Output the (x, y) coordinate of the center of the cell containing the given text.  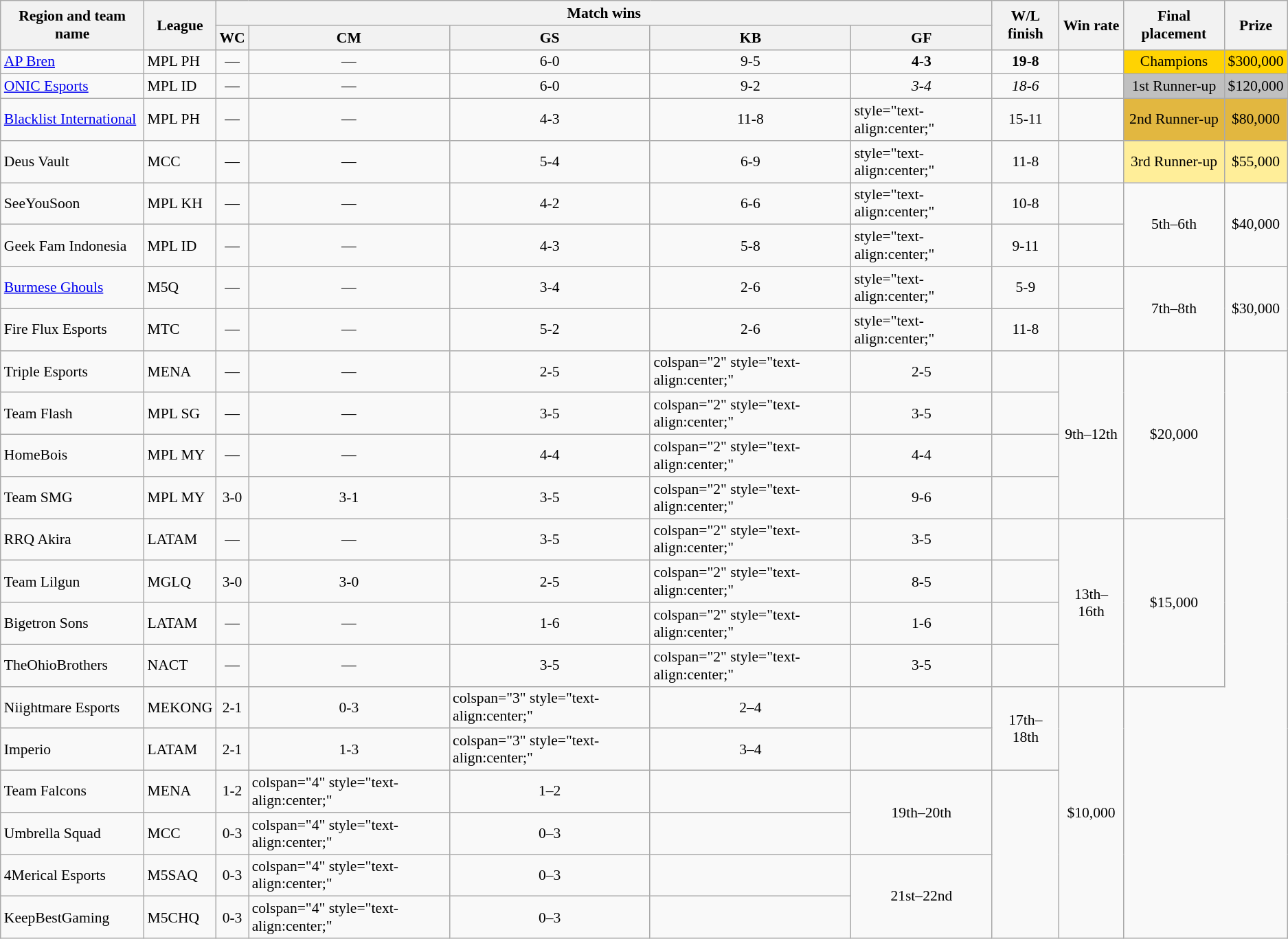
21st–22nd (922, 896)
15-11 (1026, 120)
1-2 (232, 791)
$30,000 (1256, 308)
MGLQ (180, 581)
1-3 (349, 750)
MEKONG (180, 708)
$300,000 (1256, 62)
MTC (180, 330)
9-2 (750, 87)
TheOhioBrothers (73, 665)
Deus Vault (73, 162)
HomeBois (73, 456)
Umbrella Squad (73, 834)
2nd Runner-up (1173, 120)
6-6 (750, 203)
4-2 (550, 203)
NACT (180, 665)
Match wins (604, 13)
$15,000 (1173, 602)
5th–6th (1173, 225)
AP Bren (73, 62)
RRQ Akira (73, 540)
1–2 (550, 791)
9-6 (922, 497)
$80,000 (1256, 120)
Team Lilgun (73, 581)
Niightmare Esports (73, 708)
19th–20th (922, 813)
5-2 (550, 330)
Burmese Ghouls (73, 287)
KeepBestGaming (73, 918)
3–4 (750, 750)
CM (349, 38)
GS (550, 38)
9-5 (750, 62)
Region and team name (73, 25)
$55,000 (1256, 162)
Win rate (1092, 25)
$20,000 (1173, 434)
Fire Flux Esports (73, 330)
Team Falcons (73, 791)
SeeYouSoon (73, 203)
M5CHQ (180, 918)
8-5 (922, 581)
9-11 (1026, 246)
GF (922, 38)
5-4 (550, 162)
3rd Runner-up (1173, 162)
19-8 (1026, 62)
$10,000 (1092, 812)
1st Runner-up (1173, 87)
WC (232, 38)
$40,000 (1256, 225)
KB (750, 38)
Prize (1256, 25)
7th–8th (1173, 308)
10-8 (1026, 203)
ONIC Esports (73, 87)
W/L finish (1026, 25)
Blacklist International (73, 120)
Team Flash (73, 414)
2–4 (750, 708)
M5Q (180, 287)
5-8 (750, 246)
6-9 (750, 162)
17th–18th (1026, 728)
$120,000 (1256, 87)
18-6 (1026, 87)
Champions (1173, 62)
Imperio (73, 750)
M5SAQ (180, 875)
Final placement (1173, 25)
Triple Esports (73, 371)
13th–16th (1092, 602)
3-1 (349, 497)
Bigetron Sons (73, 624)
MPL KH (180, 203)
League (180, 25)
4Merical Esports (73, 875)
Team SMG (73, 497)
5-9 (1026, 287)
MPL SG (180, 414)
9th–12th (1092, 434)
Geek Fam Indonesia (73, 246)
